Scan for the cell matching the given text and deliver its (X, Y) coordinate at center. 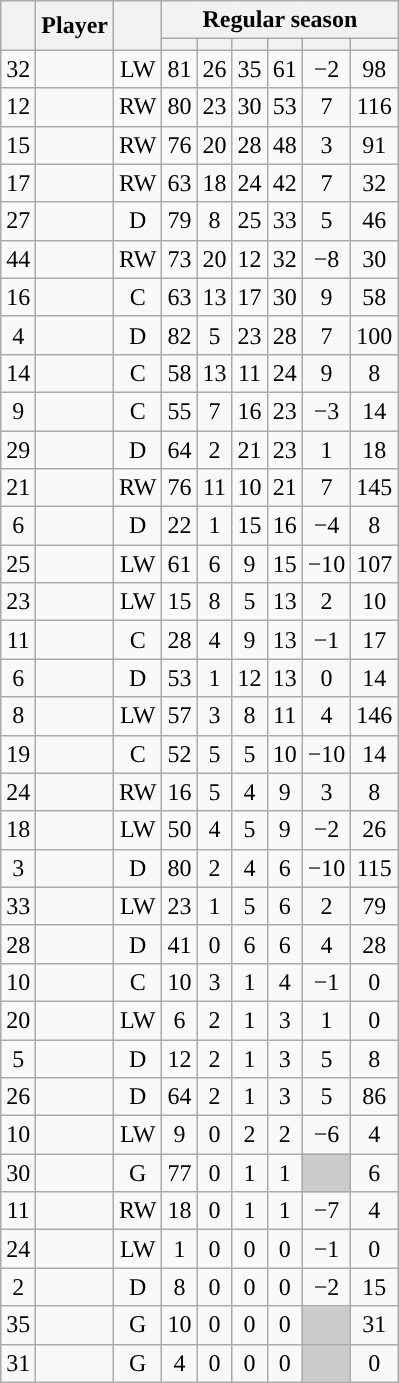
19 (18, 754)
77 (180, 1173)
−8 (326, 259)
48 (284, 145)
52 (180, 754)
115 (374, 868)
−4 (326, 526)
−7 (326, 1211)
98 (374, 69)
22 (180, 526)
81 (180, 69)
44 (18, 259)
86 (374, 1097)
91 (374, 145)
145 (374, 488)
Regular season (280, 20)
−6 (326, 1135)
116 (374, 107)
Player (75, 26)
55 (180, 411)
−3 (326, 411)
82 (180, 335)
57 (180, 716)
27 (18, 221)
73 (180, 259)
46 (374, 221)
41 (180, 944)
107 (374, 564)
100 (374, 335)
50 (180, 830)
42 (284, 183)
29 (18, 449)
146 (374, 716)
